Determine the [x, y] coordinate at the center of the cell enclosing the given text.  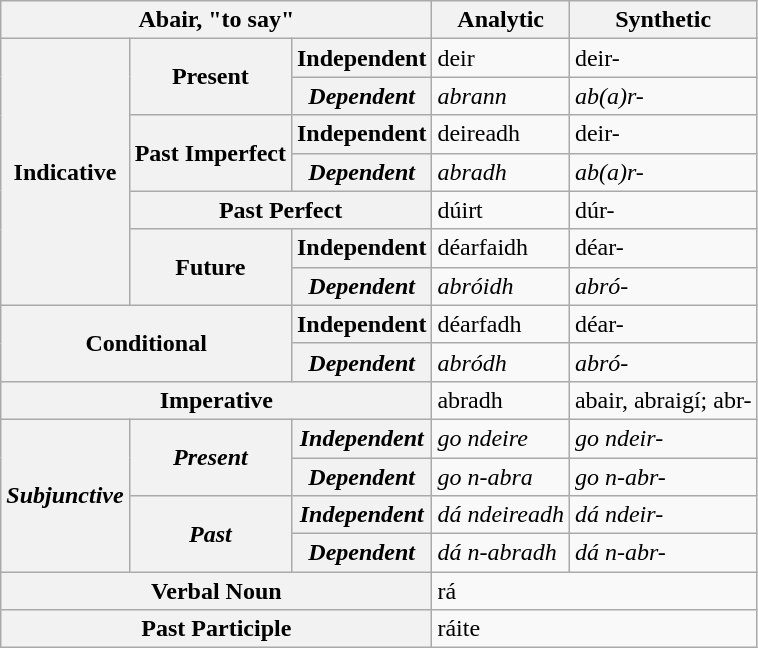
Past Participle [216, 629]
déarfaidh [500, 248]
deir [500, 58]
Future [210, 267]
dá ndeir- [663, 515]
dá ndeireadh [500, 515]
rá [594, 591]
Past Imperfect [210, 153]
Past Perfect [280, 210]
Imperative [216, 400]
déarfadh [500, 324]
dúr- [663, 210]
go n-abr- [663, 477]
dá n-abr- [663, 553]
ráite [594, 629]
abróidh [500, 286]
Conditional [146, 343]
Subjunctive [65, 495]
Abair, "to say" [216, 20]
Verbal Noun [216, 591]
dá n-abradh [500, 553]
Synthetic [663, 20]
Indicative [65, 172]
abair, abraigí; abr- [663, 400]
go ndeire [500, 438]
Analytic [500, 20]
go n-abra [500, 477]
go ndeir- [663, 438]
deireadh [500, 134]
dúirt [500, 210]
abrann [500, 96]
abródh [500, 362]
Past [210, 534]
